Locate the cell with the specified text and output its (X, Y) center coordinate. 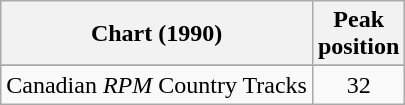
32 (358, 85)
Canadian RPM Country Tracks (157, 85)
Chart (1990) (157, 34)
Peakposition (358, 34)
